From the cell containing the given text, extract its center point as (X, Y) coordinate. 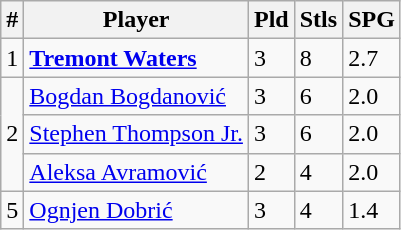
1 (12, 58)
Aleksa Avramović (136, 172)
8 (318, 58)
Ognjen Dobrić (136, 210)
1.4 (372, 210)
Pld (271, 20)
Bogdan Bogdanović (136, 96)
Player (136, 20)
5 (12, 210)
SPG (372, 20)
Stephen Thompson Jr. (136, 134)
# (12, 20)
Tremont Waters (136, 58)
Stls (318, 20)
2.7 (372, 58)
